From the cell containing the given text, extract its center point as [X, Y] coordinate. 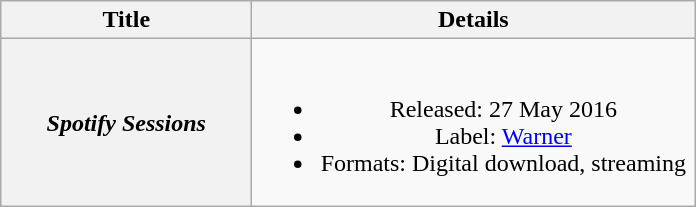
Details [474, 20]
Spotify Sessions [126, 122]
Title [126, 20]
Released: 27 May 2016Label: WarnerFormats: Digital download, streaming [474, 122]
